From the cell containing the given text, extract its center point as (X, Y) coordinate. 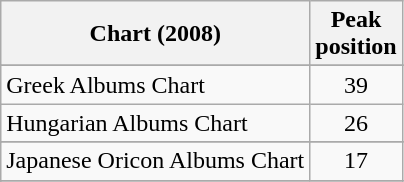
39 (356, 85)
Japanese Oricon Albums Chart (156, 161)
Greek Albums Chart (156, 85)
17 (356, 161)
Peakposition (356, 34)
Hungarian Albums Chart (156, 123)
Chart (2008) (156, 34)
26 (356, 123)
